Provide the (X, Y) coordinate of the cell's center where the given text is located.  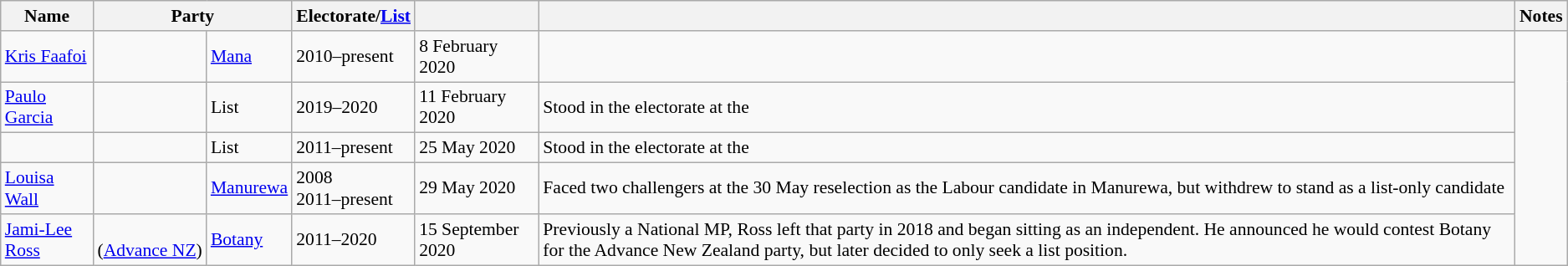
Notes (1541, 16)
Jami-Lee Ross (47, 239)
2011–present (353, 148)
29 May 2020 (477, 189)
Paulo Garcia (47, 107)
15 September 2020 (477, 239)
2010–present (353, 57)
2019–2020 (353, 107)
25 May 2020 (477, 148)
Botany (249, 239)
(Advance NZ) (149, 239)
Manurewa (249, 189)
Faced two challengers at the 30 May reselection as the Labour candidate in Manurewa, but withdrew to stand as a list-only candidate (1027, 189)
Louisa Wall (47, 189)
8 February 2020 (477, 57)
2011–2020 (353, 239)
Name (47, 16)
20082011–present (353, 189)
Party (192, 16)
Mana (249, 57)
11 February 2020 (477, 107)
Electorate/List (353, 16)
Kris Faafoi (47, 57)
